Provide the (x, y) coordinate of the cell's center where the given text is located.  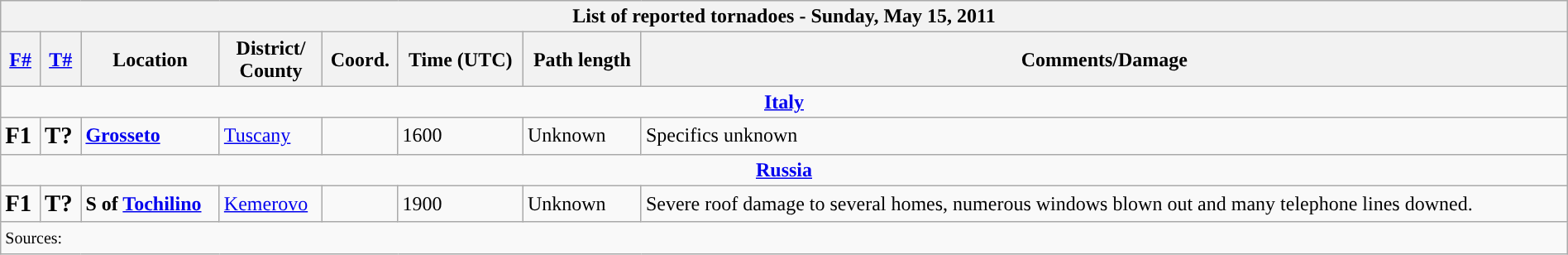
Tuscany (270, 136)
Grosseto (151, 136)
Severe roof damage to several homes, numerous windows blown out and many telephone lines downed. (1104, 204)
District/County (270, 60)
Specifics unknown (1104, 136)
T# (60, 60)
Time (UTC) (460, 60)
F# (21, 60)
Sources: (784, 238)
Coord. (361, 60)
1600 (460, 136)
S of Tochilino (151, 204)
Italy (784, 102)
Russia (784, 170)
Comments/Damage (1104, 60)
Kemerovo (270, 204)
1900 (460, 204)
Location (151, 60)
Path length (582, 60)
List of reported tornadoes - Sunday, May 15, 2011 (784, 17)
